Determine the (x, y) coordinate at the center of the cell enclosing the given text.  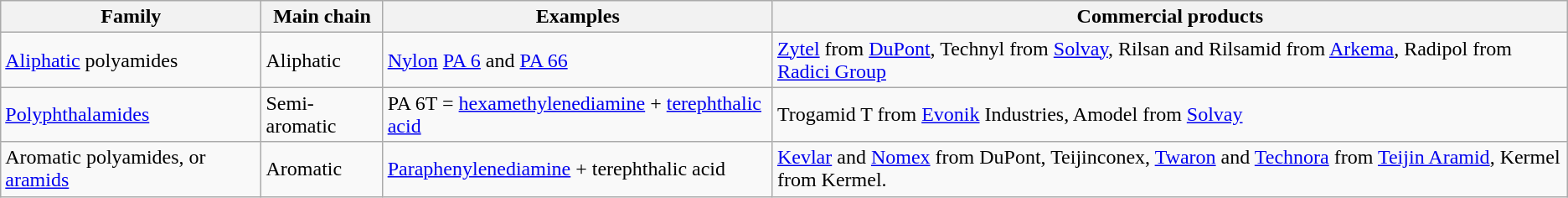
Nylon PA 6 and PA 66 (578, 60)
Aromatic polyamides, or aramids (131, 169)
Aromatic (322, 169)
Examples (578, 17)
Kevlar and Nomex from DuPont, Teijinconex, Twaron and Technora from Teijin Aramid, Kermel from Kermel. (1169, 169)
Aliphatic polyamides (131, 60)
Zytel from DuPont, Technyl from Solvay, Rilsan and Rilsamid from Arkema, Radipol from Radici Group (1169, 60)
Trogamid T from Evonik Industries, Amodel from Solvay (1169, 114)
Aliphatic (322, 60)
PA 6T = hexamethylenediamine + terephthalic acid (578, 114)
Commercial products (1169, 17)
Family (131, 17)
Paraphenylenediamine + terephthalic acid (578, 169)
Main chain (322, 17)
Polyphthalamides (131, 114)
Semi-aromatic (322, 114)
